Return the (x, y) coordinate for the center point of the cell that contains the specified text.  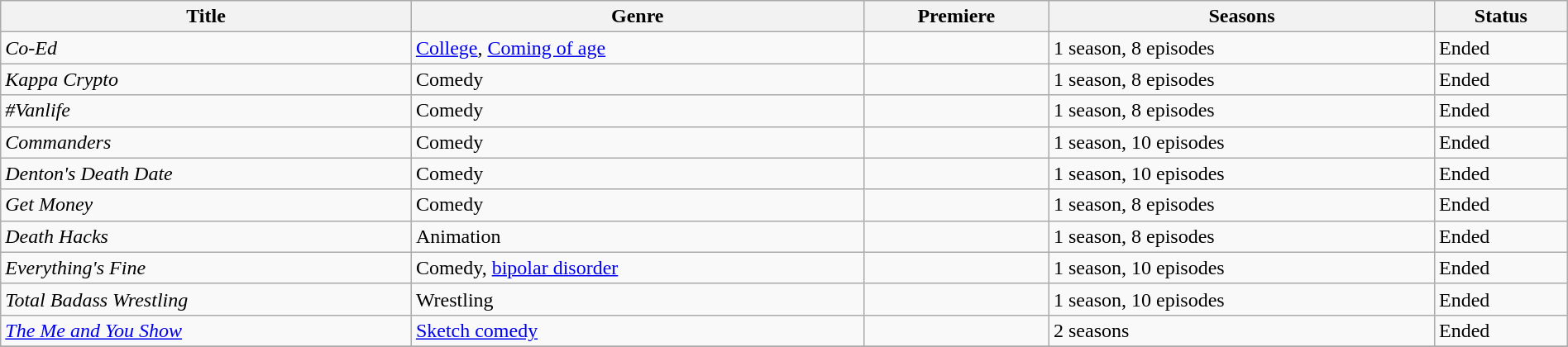
Co-Ed (207, 48)
Genre (637, 17)
Everything's Fine (207, 268)
Wrestling (637, 299)
Commanders (207, 142)
Premiere (956, 17)
2 seasons (1241, 330)
Seasons (1241, 17)
Kappa Crypto (207, 79)
#Vanlife (207, 111)
Comedy, bipolar disorder (637, 268)
Title (207, 17)
Death Hacks (207, 236)
Denton's Death Date (207, 173)
College, Coming of age (637, 48)
Get Money (207, 205)
Animation (637, 236)
Sketch comedy (637, 330)
Status (1500, 17)
Total Badass Wrestling (207, 299)
The Me and You Show (207, 330)
